Pinpoint the cell where the given text exists, returning its (X, Y) midpoint coordinate. 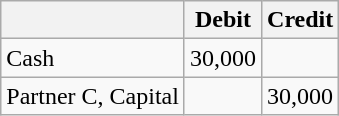
Partner C, Capital (93, 96)
Debit (222, 20)
Credit (300, 20)
Cash (93, 58)
